Scan for the cell matching the given text and deliver its (X, Y) coordinate at center. 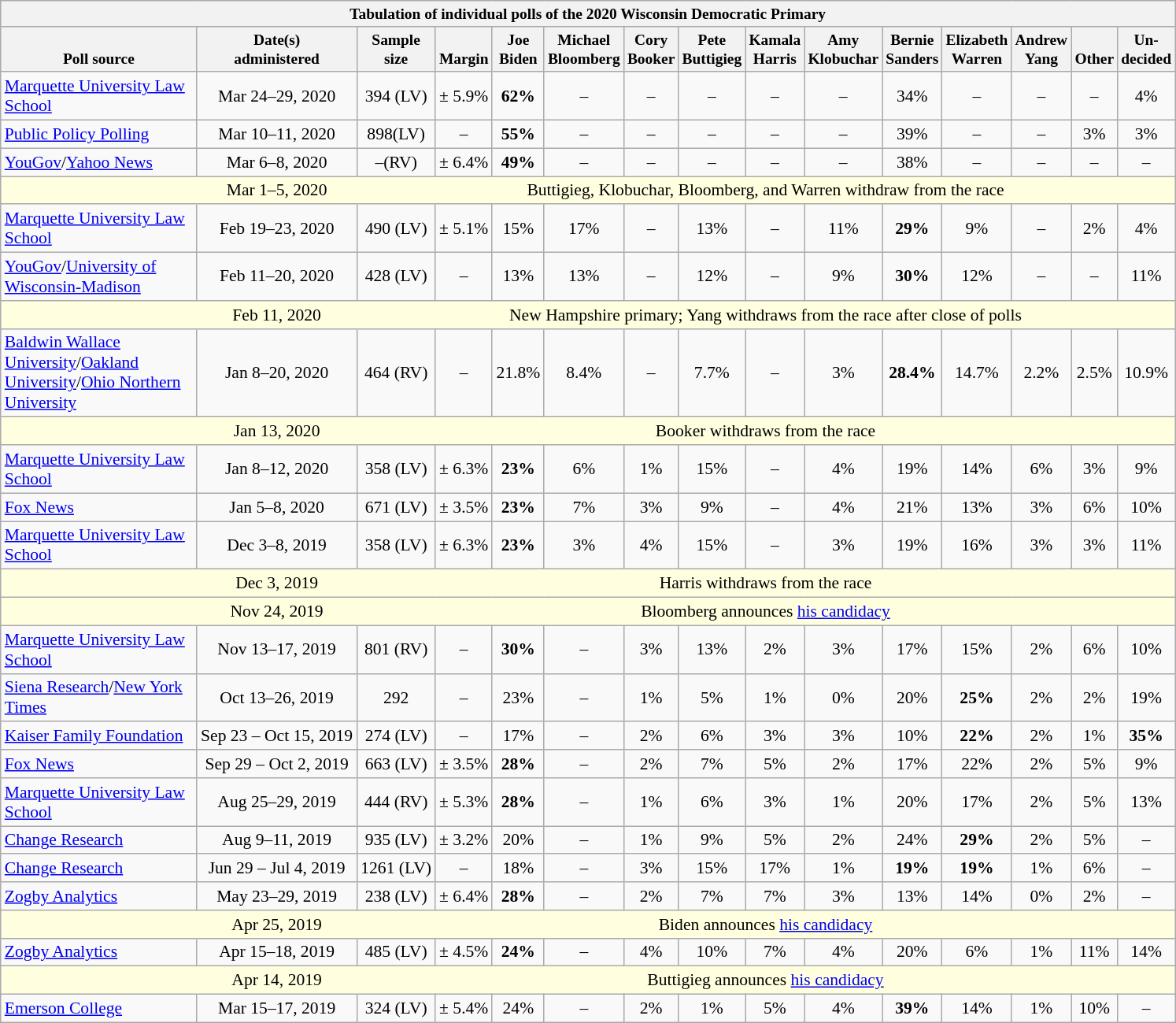
JoeBiden (518, 49)
35% (1146, 736)
Sep 23 – Oct 15, 2019 (277, 736)
Dec 3, 2019 (277, 584)
274 (LV) (396, 736)
10.9% (1146, 373)
444 (RV) (396, 802)
± 4.5% (464, 952)
Nov 13–17, 2019 (277, 649)
Nov 24, 2019 (277, 612)
Feb 19–23, 2020 (277, 228)
7.7% (712, 373)
ElizabethWarren (977, 49)
898(LV) (396, 135)
Mar 10–11, 2020 (277, 135)
Biden announces his candidacy (765, 925)
Mar 1–5, 2020 (277, 191)
8.4% (584, 373)
Samplesize (396, 49)
Kaiser Family Foundation (99, 736)
± 5.3% (464, 802)
238 (LV) (396, 896)
Jan 5–8, 2020 (277, 507)
Harris withdraws from the race (765, 584)
428 (LV) (396, 277)
292 (396, 698)
Dec 3–8, 2019 (277, 545)
Tabulation of individual polls of the 2020 Wisconsin Democratic Primary (588, 14)
Poll source (99, 49)
Oct 13–26, 2019 (277, 698)
485 (LV) (396, 952)
21.8% (518, 373)
394 (LV) (396, 96)
YouGov/Yahoo News (99, 162)
CoryBooker (651, 49)
AmyKlobuchar (844, 49)
62% (518, 96)
–(RV) (396, 162)
1261 (LV) (396, 869)
YouGov/University of Wisconsin-Madison (99, 277)
Bloomberg announces his candidacy (765, 612)
BernieSanders (912, 49)
21% (912, 507)
± 3.2% (464, 840)
935 (LV) (396, 840)
± 5.4% (464, 1009)
671 (LV) (396, 507)
55% (518, 135)
Apr 14, 2019 (277, 980)
Other (1094, 49)
49% (518, 162)
MichaelBloomberg (584, 49)
464 (RV) (396, 373)
18% (518, 869)
Mar 6–8, 2020 (277, 162)
324 (LV) (396, 1009)
AndrewYang (1041, 49)
Un-decided (1146, 49)
KamalaHarris (775, 49)
2.5% (1094, 373)
New Hampshire primary; Yang withdraws from the race after close of polls (765, 315)
16% (977, 545)
PeteButtigieg (712, 49)
Siena Research/New York Times (99, 698)
Public Policy Polling (99, 135)
Baldwin Wallace University/Oakland University/Ohio Northern University (99, 373)
Mar 24–29, 2020 (277, 96)
± 5.9% (464, 96)
Feb 11–20, 2020 (277, 277)
Jun 29 – Jul 4, 2019 (277, 869)
Date(s)administered (277, 49)
Buttigieg, Klobuchar, Bloomberg, and Warren withdraw from the race (765, 191)
Jan 13, 2020 (277, 432)
28.4% (912, 373)
38% (912, 162)
± 5.1% (464, 228)
Mar 15–17, 2019 (277, 1009)
Aug 9–11, 2019 (277, 840)
14.7% (977, 373)
Margin (464, 49)
663 (LV) (396, 764)
Aug 25–29, 2019 (277, 802)
Booker withdraws from the race (765, 432)
Apr 15–18, 2019 (277, 952)
Emerson College (99, 1009)
25% (977, 698)
Jan 8–20, 2020 (277, 373)
Feb 11, 2020 (277, 315)
801 (RV) (396, 649)
2.2% (1041, 373)
Sep 29 – Oct 2, 2019 (277, 764)
May 23–29, 2019 (277, 896)
34% (912, 96)
490 (LV) (396, 228)
Buttigieg announces his candidacy (765, 980)
Apr 25, 2019 (277, 925)
Jan 8–12, 2020 (277, 469)
